Find where the given text appears and provide that cell's center as [X, Y] coordinate. 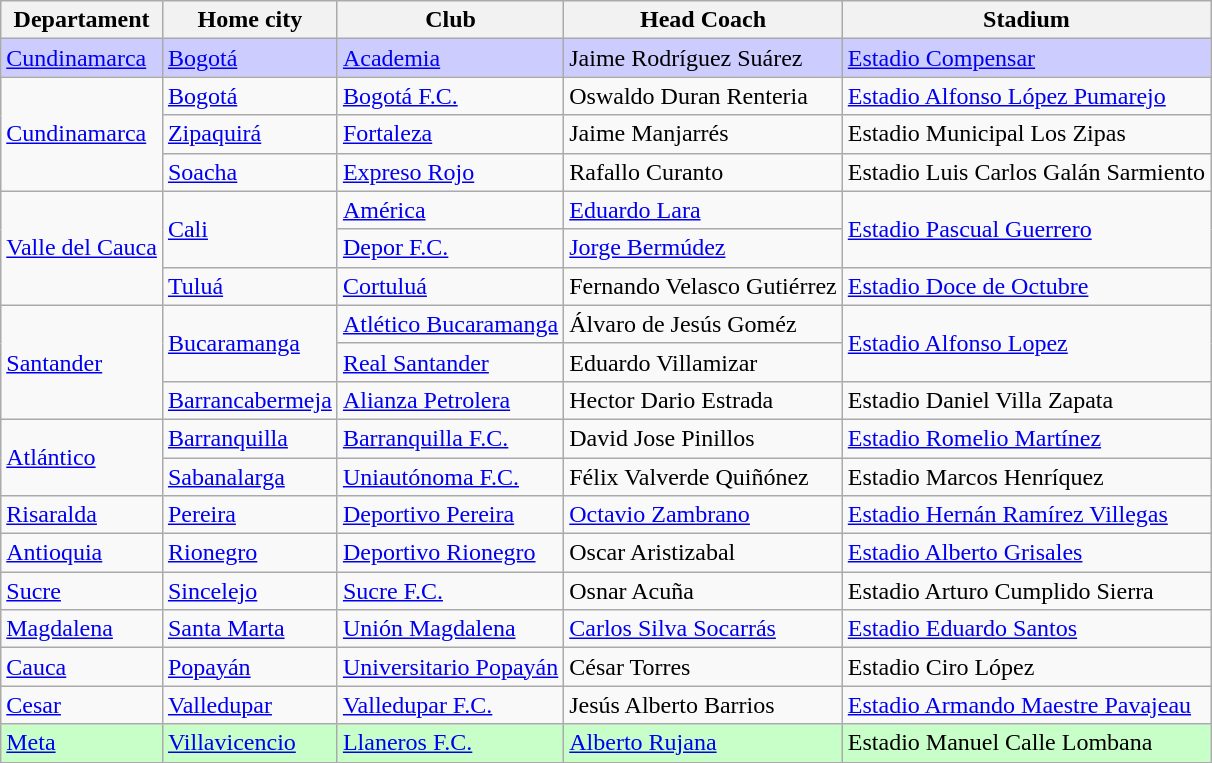
Meta [82, 743]
Estadio Romelio Martínez [1026, 438]
Pereira [250, 515]
Hector Dario Estrada [704, 400]
Valle del Cauca [82, 248]
Estadio Arturo Cumplido Sierra [1026, 591]
Estadio Armando Maestre Pavajeau [1026, 705]
Estadio Hernán Ramírez Villegas [1026, 515]
Cesar [82, 705]
Estadio Pascual Guerrero [1026, 229]
Oswaldo Duran Renteria [704, 96]
Eduardo Villamizar [704, 362]
Barrancabermeja [250, 400]
Expreso Rojo [450, 172]
América [450, 210]
Bucaramanga [250, 343]
Estadio Alfonso Lopez [1026, 343]
Bogotá F.C. [450, 96]
Deportivo Rionegro [450, 553]
Jaime Rodríguez Suárez [704, 58]
Sabanalarga [250, 477]
Valledupar F.C. [450, 705]
Octavio Zambrano [704, 515]
Uniautónoma F.C. [450, 477]
Real Santander [450, 362]
Estadio Municipal Los Zipas [1026, 134]
Estadio Doce de Octubre [1026, 286]
Santa Marta [250, 629]
Deportivo Pereira [450, 515]
Jaime Manjarrés [704, 134]
Magdalena [82, 629]
Barranquilla [250, 438]
César Torres [704, 667]
Jesús Alberto Barrios [704, 705]
Estadio Eduardo Santos [1026, 629]
Academia [450, 58]
Estadio Alfonso López Pumarejo [1026, 96]
Antioquia [82, 553]
Universitario Popayán [450, 667]
Fernando Velasco Gutiérrez [704, 286]
Oscar Aristizabal [704, 553]
Tuluá [250, 286]
Sucre [82, 591]
Cortuluá [450, 286]
Atlético Bucaramanga [450, 324]
Zipaquirá [250, 134]
Valledupar [250, 705]
Villavicencio [250, 743]
Santander [82, 362]
Head Coach [704, 20]
Soacha [250, 172]
Depor F.C. [450, 248]
Atlántico [82, 457]
Álvaro de Jesús Goméz [704, 324]
Risaralda [82, 515]
Carlos Silva Socarrás [704, 629]
Barranquilla F.C. [450, 438]
Alberto Rujana [704, 743]
Club [450, 20]
Estadio Daniel Villa Zapata [1026, 400]
Rafallo Curanto [704, 172]
Fortaleza [450, 134]
Estadio Marcos Henríquez [1026, 477]
Popayán [250, 667]
Cali [250, 229]
Alianza Petrolera [450, 400]
Llaneros F.C. [450, 743]
Unión Magdalena [450, 629]
Estadio Luis Carlos Galán Sarmiento [1026, 172]
David Jose Pinillos [704, 438]
Eduardo Lara [704, 210]
Sucre F.C. [450, 591]
Estadio Alberto Grisales [1026, 553]
Estadio Compensar [1026, 58]
Home city [250, 20]
Sincelejo [250, 591]
Cauca [82, 667]
Estadio Manuel Calle Lombana [1026, 743]
Jorge Bermúdez [704, 248]
Rionegro [250, 553]
Departament [82, 20]
Stadium [1026, 20]
Osnar Acuña [704, 591]
Félix Valverde Quiñónez [704, 477]
Estadio Ciro López [1026, 667]
